Extract the (x, y) coordinate from the center of the cell holding the provided text.  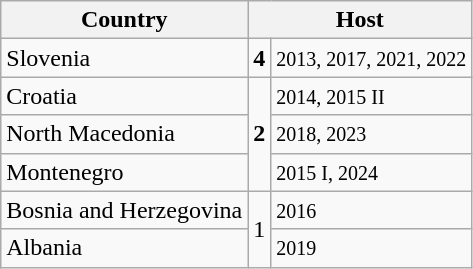
Bosnia and Herzegovina (124, 210)
1 (260, 229)
4 (260, 58)
Country (124, 20)
Montenegro (124, 172)
2 (260, 134)
2014, 2015 II (372, 96)
Slovenia (124, 58)
2019 (372, 248)
North Macedonia (124, 134)
Host (360, 20)
Croatia (124, 96)
2015 I, 2024 (372, 172)
Albania (124, 248)
2018, 2023 (372, 134)
2013, 2017, 2021, 2022 (372, 58)
2016 (372, 210)
